Scan for the cell matching the given text and deliver its [X, Y] coordinate at center. 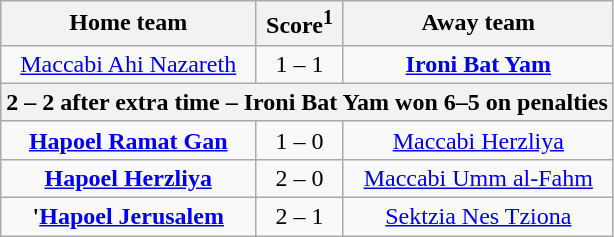
Hapoel Ramat Gan [128, 140]
Maccabi Herzliya [478, 140]
Hapoel Herzliya [128, 178]
Score1 [300, 24]
Maccabi Umm al-Fahm [478, 178]
1 – 0 [300, 140]
2 – 1 [300, 217]
2 – 2 after extra time – Ironi Bat Yam won 6–5 on penalties [308, 102]
1 – 1 [300, 64]
Sektzia Nes Tziona [478, 217]
2 – 0 [300, 178]
Maccabi Ahi Nazareth [128, 64]
Away team [478, 24]
Home team [128, 24]
Ironi Bat Yam [478, 64]
'Hapoel Jerusalem [128, 217]
